Return the (X, Y) coordinate for the center point of the cell that contains the specified text.  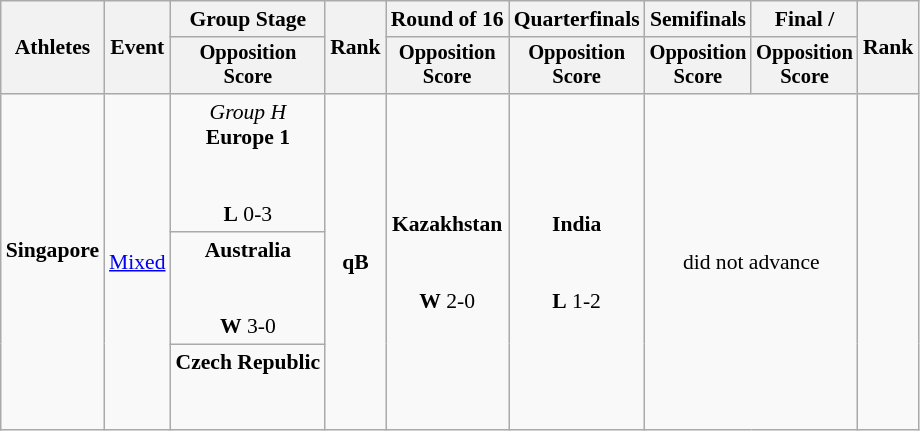
Round of 16 (448, 19)
KazakhstanW 2-0 (448, 262)
did not advance (752, 262)
Event (137, 48)
qB (356, 262)
AustraliaW 3-0 (248, 288)
Czech Republic (248, 388)
Mixed (137, 262)
Final / (804, 19)
IndiaL 1-2 (577, 262)
Group HEurope 1L 0-3 (248, 163)
Athletes (52, 48)
Quarterfinals (577, 19)
Semifinals (698, 19)
Singapore (52, 262)
Group Stage (248, 19)
